Search for the cell housing the specified text and yield its [X, Y] center coordinate. 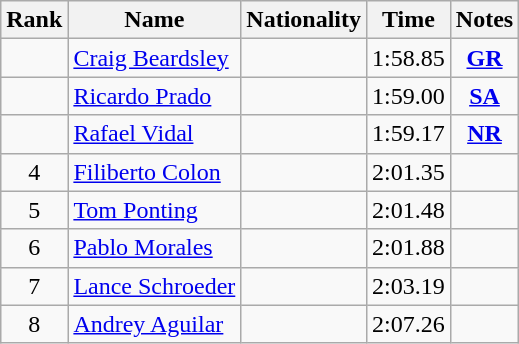
Tom Ponting [154, 210]
2:03.19 [409, 286]
Lance Schroeder [154, 286]
Andrey Aguilar [154, 324]
Craig Beardsley [154, 58]
GR [484, 58]
8 [34, 324]
1:59.17 [409, 134]
2:01.88 [409, 248]
Ricardo Prado [154, 96]
Notes [484, 20]
Filiberto Colon [154, 172]
Name [154, 20]
Pablo Morales [154, 248]
Rank [34, 20]
Nationality [304, 20]
5 [34, 210]
SA [484, 96]
2:01.35 [409, 172]
7 [34, 286]
2:01.48 [409, 210]
4 [34, 172]
2:07.26 [409, 324]
Time [409, 20]
1:58.85 [409, 58]
Rafael Vidal [154, 134]
6 [34, 248]
NR [484, 134]
1:59.00 [409, 96]
